Output the (x, y) coordinate of the center of the cell containing the given text.  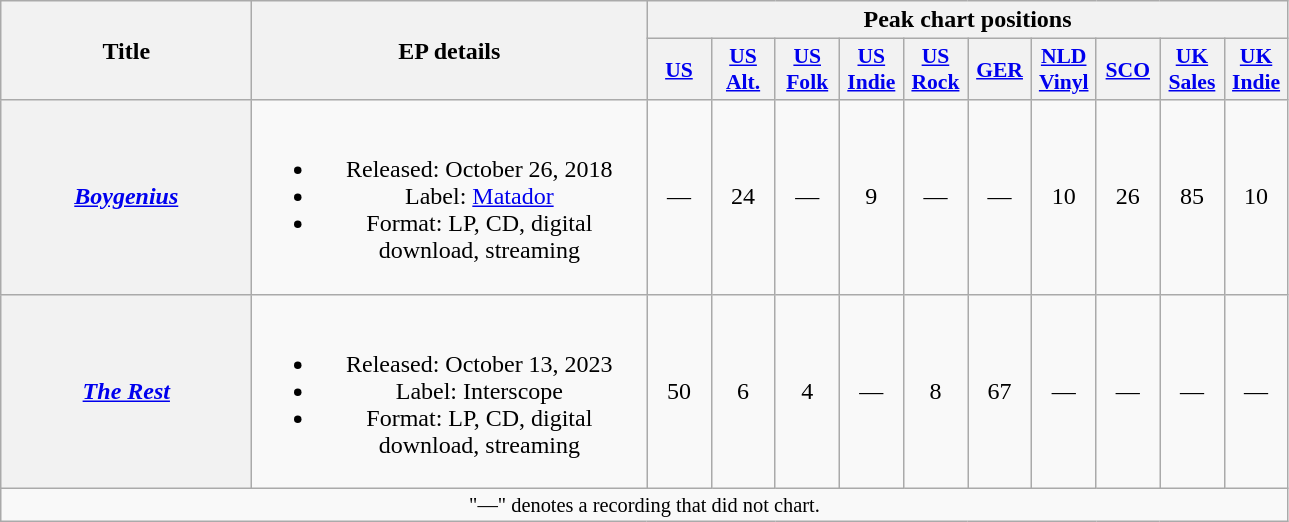
Title (126, 50)
Boygenius (126, 197)
USRock (935, 70)
24 (743, 197)
26 (1128, 197)
SCO (1128, 70)
The Rest (126, 391)
4 (807, 391)
US (679, 70)
Peak chart positions (968, 20)
UKIndie (1256, 70)
USAlt. (743, 70)
"—" denotes a recording that did not chart. (644, 505)
67 (1000, 391)
6 (743, 391)
8 (935, 391)
EP details (450, 50)
9 (871, 197)
85 (1192, 197)
USIndie (871, 70)
50 (679, 391)
USFolk (807, 70)
Released: October 13, 2023Label: InterscopeFormat: LP, CD, digital download, streaming (450, 391)
Released: October 26, 2018Label: MatadorFormat: LP, CD, digital download, streaming (450, 197)
NLDVinyl (1064, 70)
UKSales (1192, 70)
GER (1000, 70)
